Scan for the cell matching the given text and deliver its [X, Y] coordinate at center. 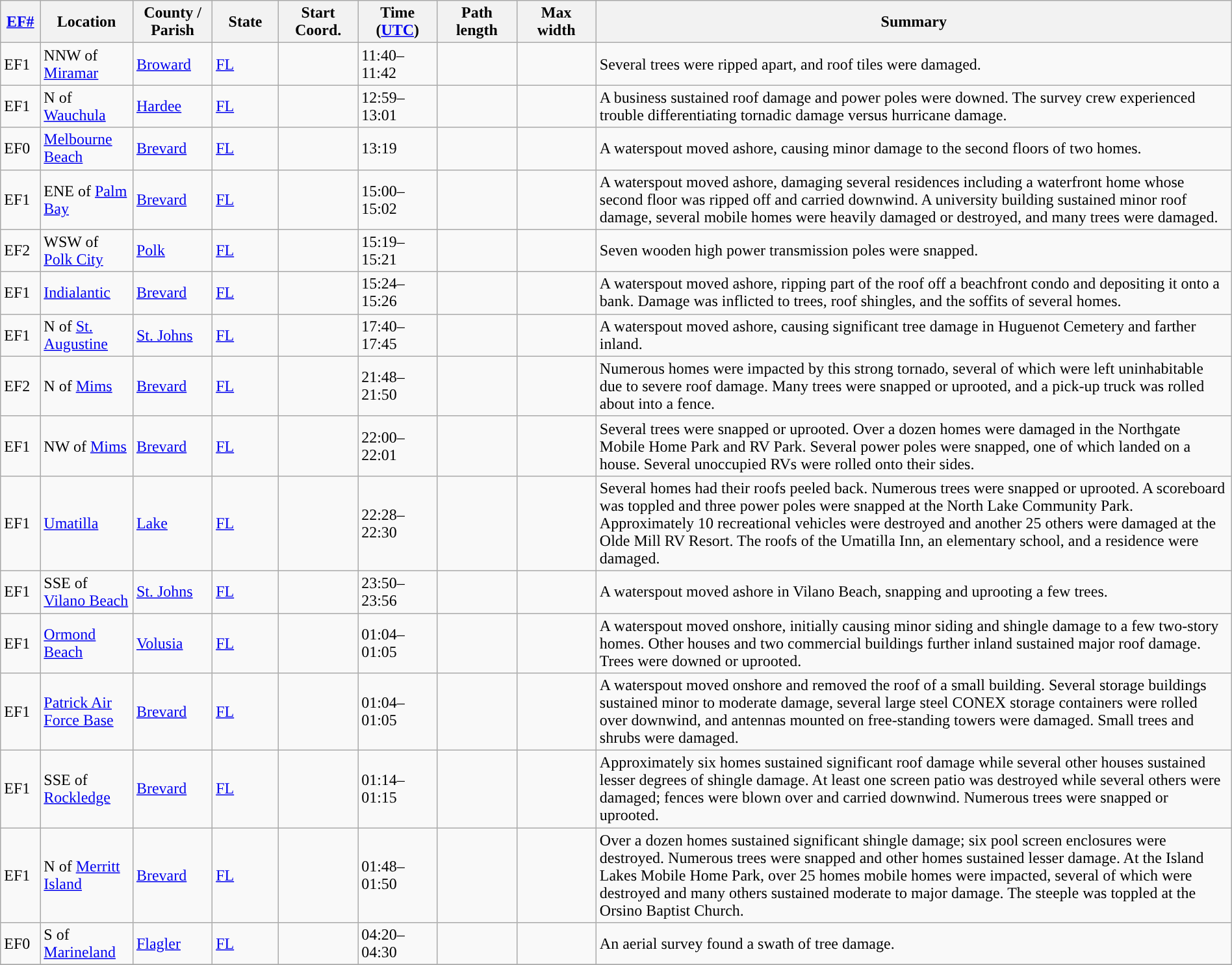
01:14–01:15 [398, 789]
NNW of Miramar [87, 64]
Time (UTC) [398, 22]
Umatilla [87, 523]
04:20–04:30 [398, 944]
Max width [556, 22]
Path length [477, 22]
15:24–15:26 [398, 292]
Hardee [172, 107]
Patrick Air Force Base [87, 712]
A waterspout moved ashore, causing minor damage to the second floors of two homes. [914, 148]
A waterspout moved ashore, causing significant tree damage in Huguenot Cemetery and farther inland. [914, 335]
Several trees were ripped apart, and roof tiles were damaged. [914, 64]
ENE of Palm Bay [87, 199]
An aerial survey found a swath of tree damage. [914, 944]
12:59–13:01 [398, 107]
17:40–17:45 [398, 335]
15:19–15:21 [398, 251]
N of St. Augustine [87, 335]
13:19 [398, 148]
SSE of Rockledge [87, 789]
Summary [914, 22]
Start Coord. [318, 22]
Location [87, 22]
11:40–11:42 [398, 64]
N of Wauchula [87, 107]
Lake [172, 523]
21:48–21:50 [398, 386]
01:48–01:50 [398, 875]
S of Marineland [87, 944]
23:50–23:56 [398, 591]
EF# [21, 22]
22:00–22:01 [398, 446]
WSW of Polk City [87, 251]
Melbourne Beach [87, 148]
22:28–22:30 [398, 523]
N of Merritt Island [87, 875]
Seven wooden high power transmission poles were snapped. [914, 251]
Polk [172, 251]
NW of Mims [87, 446]
Indialantic [87, 292]
N of Mims [87, 386]
Broward [172, 64]
15:00–15:02 [398, 199]
County / Parish [172, 22]
Volusia [172, 643]
A waterspout moved ashore in Vilano Beach, snapping and uprooting a few trees. [914, 591]
SSE of Vilano Beach [87, 591]
Flagler [172, 944]
Ormond Beach [87, 643]
State [246, 22]
